Output the (X, Y) coordinate of the center of the cell containing the given text.  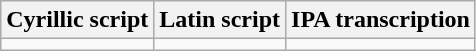
Cyrillic script (78, 20)
Latin script (220, 20)
IPA transcription (381, 20)
